Locate the cell with the specified text and output its (X, Y) center coordinate. 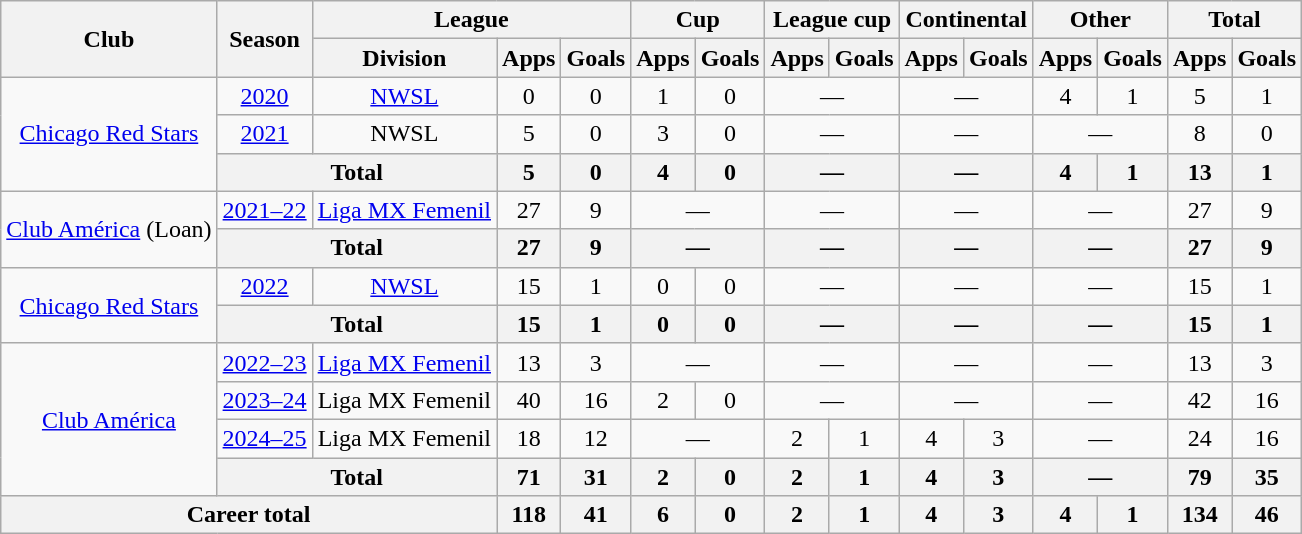
Club América (109, 419)
2024–25 (264, 438)
Club (109, 39)
Division (404, 58)
2021–22 (264, 210)
Cup (698, 20)
118 (529, 515)
Career total (249, 515)
35 (1267, 477)
18 (529, 438)
Season (264, 39)
2022 (264, 286)
League (472, 20)
12 (596, 438)
24 (1199, 438)
Continental (966, 20)
6 (663, 515)
40 (529, 400)
Club América (Loan) (109, 229)
134 (1199, 515)
League cup (832, 20)
2023–24 (264, 400)
71 (529, 477)
46 (1267, 515)
2020 (264, 96)
2021 (264, 134)
42 (1199, 400)
41 (596, 515)
Other (1100, 20)
8 (1199, 134)
79 (1199, 477)
2022–23 (264, 362)
31 (596, 477)
